Determine the [X, Y] coordinate at the center of the cell enclosing the given text.  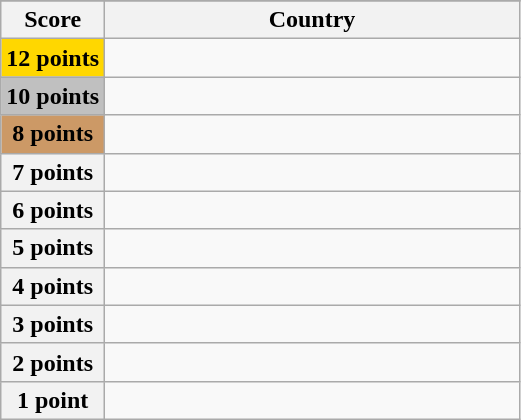
4 points [53, 286]
7 points [53, 172]
10 points [53, 96]
2 points [53, 362]
12 points [53, 58]
5 points [53, 248]
3 points [53, 324]
1 point [53, 400]
8 points [53, 134]
6 points [53, 210]
Country [312, 20]
Score [53, 20]
